Detect which cell encompasses the target text, then output its [x, y] center coordinate. 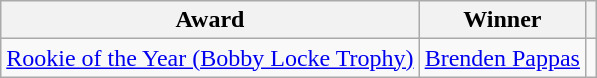
Brenden Pappas [502, 58]
Rookie of the Year (Bobby Locke Trophy) [210, 58]
Winner [502, 20]
Award [210, 20]
